Identify which cell holds the provided text, then report its (X, Y) central coordinate. 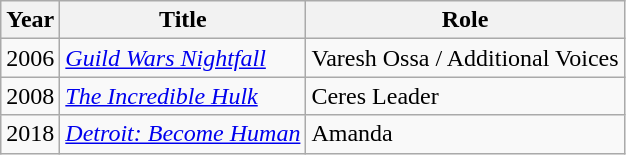
Guild Wars Nightfall (183, 58)
2006 (30, 58)
Amanda (465, 134)
2018 (30, 134)
Title (183, 20)
Varesh Ossa / Additional Voices (465, 58)
2008 (30, 96)
Detroit: Become Human (183, 134)
Year (30, 20)
Ceres Leader (465, 96)
Role (465, 20)
The Incredible Hulk (183, 96)
